Provide the (x, y) coordinate of the cell's center where the given text is located.  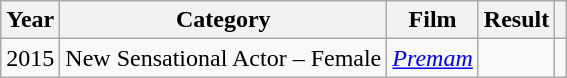
Result (516, 20)
2015 (30, 58)
Premam (433, 58)
New Sensational Actor – Female (224, 58)
Year (30, 20)
Film (433, 20)
Category (224, 20)
